Return [X, Y] of the center of cell containing provided text 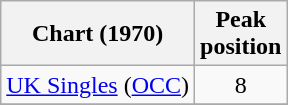
8 [241, 85]
Chart (1970) [98, 34]
Peakposition [241, 34]
UK Singles (OCC) [98, 85]
